From the cell containing the given text, extract its center point as (X, Y) coordinate. 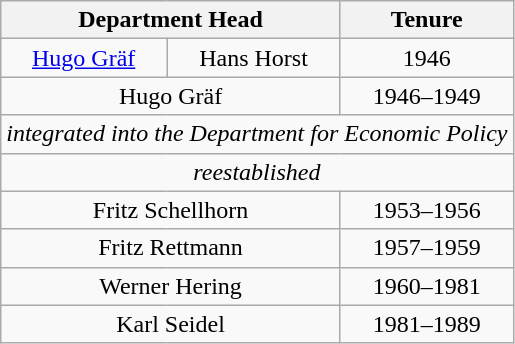
1953–1956 (426, 210)
1981–1989 (426, 324)
1946–1949 (426, 96)
Department Head (171, 20)
Karl Seidel (171, 324)
1957–1959 (426, 248)
integrated into the Department for Economic Policy (257, 134)
Werner Hering (171, 286)
Hans Horst (254, 58)
1946 (426, 58)
1960–1981 (426, 286)
reestablished (257, 172)
Fritz Rettmann (171, 248)
Tenure (426, 20)
Fritz Schellhorn (171, 210)
